Return the [x, y] coordinate for the center point of the cell that contains the specified text.  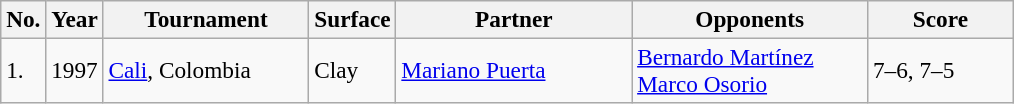
Cali, Colombia [206, 70]
Mariano Puerta [514, 70]
Bernardo Martínez Marco Osorio [750, 70]
Clay [352, 70]
Opponents [750, 19]
1. [24, 70]
Year [74, 19]
No. [24, 19]
7–6, 7–5 [941, 70]
Tournament [206, 19]
1997 [74, 70]
Partner [514, 19]
Surface [352, 19]
Score [941, 19]
